Return the (x, y) coordinate for the center point of the cell that contains the specified text.  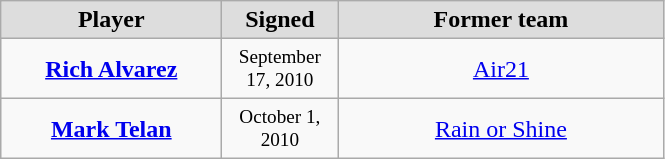
Rich Alvarez (112, 69)
Player (112, 20)
September 17, 2010 (280, 69)
Air21 (501, 69)
October 1, 2010 (280, 129)
Signed (280, 20)
Rain or Shine (501, 129)
Former team (501, 20)
Mark Telan (112, 129)
